Provide the [x, y] coordinate of the cell's center where the given text is located.  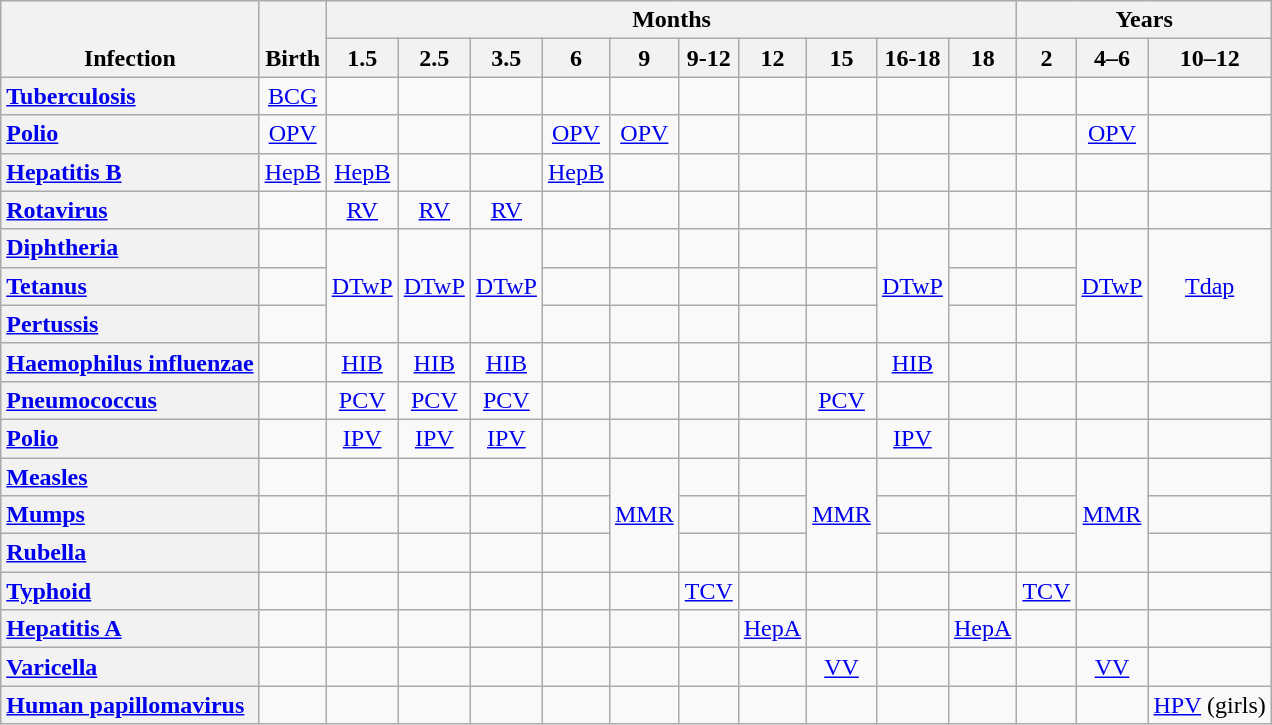
Pneumococcus [130, 400]
18 [982, 58]
Diphtheria [130, 248]
15 [842, 58]
9-12 [708, 58]
9 [644, 58]
Varicella [130, 667]
3.5 [506, 58]
HPV (girls) [1210, 705]
12 [772, 58]
Hepatitis B [130, 172]
Tdap [1210, 286]
Infection [130, 39]
10–12 [1210, 58]
4–6 [1112, 58]
Mumps [130, 515]
Pertussis [130, 324]
Typhoid [130, 591]
Years [1144, 20]
BCG [292, 96]
Haemophilus influenzae [130, 362]
Human papillomavirus [130, 705]
Months [672, 20]
Measles [130, 477]
2.5 [434, 58]
Tuberculosis [130, 96]
Tetanus [130, 286]
1.5 [362, 58]
2 [1046, 58]
Rubella [130, 553]
6 [576, 58]
Rotavirus [130, 210]
Birth [292, 39]
16-18 [912, 58]
Hepatitis A [130, 629]
